Capture the cell that displays the provided text and extract its (X, Y) central coordinate. 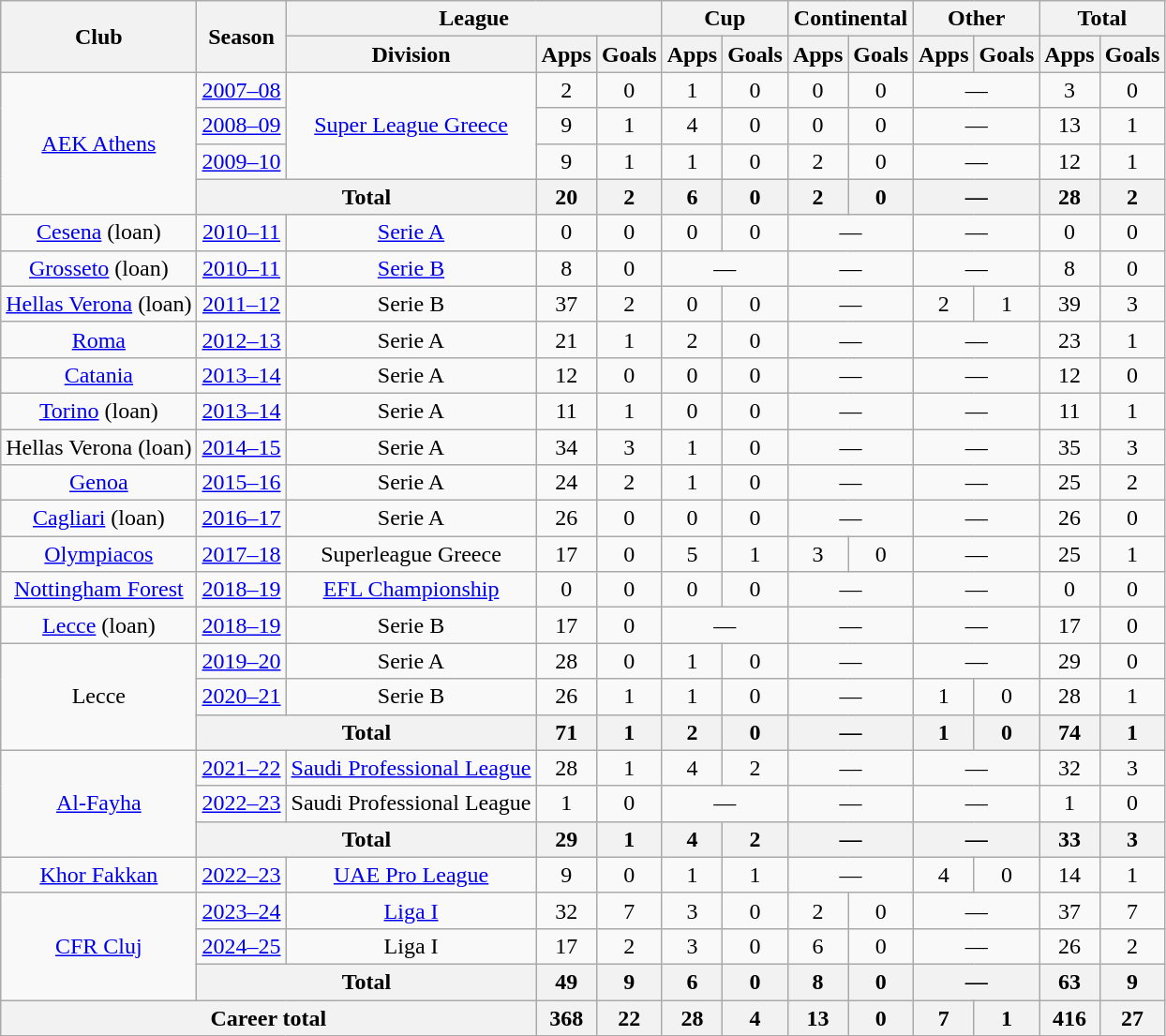
2019–20 (242, 661)
EFL Championship (411, 590)
2015–16 (242, 483)
21 (566, 339)
Cup (725, 19)
23 (1069, 339)
2021–22 (242, 768)
Lecce (99, 697)
Division (411, 54)
14 (1069, 875)
74 (1069, 732)
Olympiacos (99, 554)
368 (566, 1017)
34 (566, 447)
Grosseto (loan) (99, 268)
Club (99, 37)
League (474, 19)
2008–09 (242, 126)
35 (1069, 447)
33 (1069, 839)
Catania (99, 375)
2009–10 (242, 161)
20 (566, 197)
Al-Fayha (99, 803)
Torino (loan) (99, 411)
5 (692, 554)
2020–21 (242, 697)
Genoa (99, 483)
Career total (268, 1017)
2017–18 (242, 554)
39 (1069, 304)
2014–15 (242, 447)
AEK Athens (99, 143)
Lecce (loan) (99, 625)
2012–13 (242, 339)
Super League Greece (411, 126)
Cagliari (loan) (99, 518)
Cesena (loan) (99, 233)
27 (1132, 1017)
Continental (850, 19)
Roma (99, 339)
71 (566, 732)
CFR Cluj (99, 946)
Superleague Greece (411, 554)
Other (977, 19)
Khor Fakkan (99, 875)
24 (566, 483)
2011–12 (242, 304)
2016–17 (242, 518)
49 (566, 982)
2024–25 (242, 946)
63 (1069, 982)
UAE Pro League (411, 875)
Nottingham Forest (99, 590)
416 (1069, 1017)
2007–08 (242, 90)
Season (242, 37)
2023–24 (242, 910)
22 (629, 1017)
